Return the (x, y) coordinate for the center point of the cell that contains the specified text.  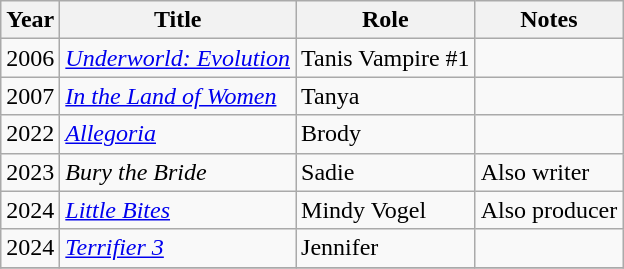
In the Land of Women (178, 96)
Notes (549, 20)
Mindy Vogel (386, 210)
Title (178, 20)
2007 (30, 96)
Jennifer (386, 248)
2006 (30, 58)
Allegoria (178, 134)
2022 (30, 134)
Role (386, 20)
Sadie (386, 172)
Tanis Vampire #1 (386, 58)
2023 (30, 172)
Also writer (549, 172)
Bury the Bride (178, 172)
Also producer (549, 210)
Year (30, 20)
Brody (386, 134)
Tanya (386, 96)
Terrifier 3 (178, 248)
Underworld: Evolution (178, 58)
Little Bites (178, 210)
